Locate the cell with the specified text and output its [X, Y] center coordinate. 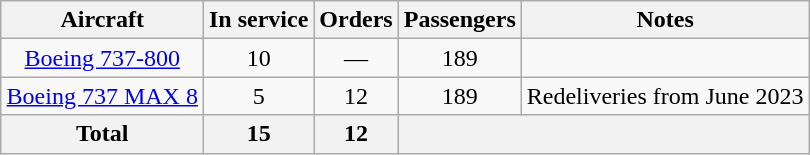
Redeliveries from June 2023 [665, 96]
Notes [665, 20]
— [356, 58]
Boeing 737 MAX 8 [102, 96]
Orders [356, 20]
Passengers [460, 20]
Boeing 737-800 [102, 58]
10 [258, 58]
5 [258, 96]
In service [258, 20]
15 [258, 134]
Total [102, 134]
Aircraft [102, 20]
